Provide the [X, Y] coordinate of the cell's center where the given text is located.  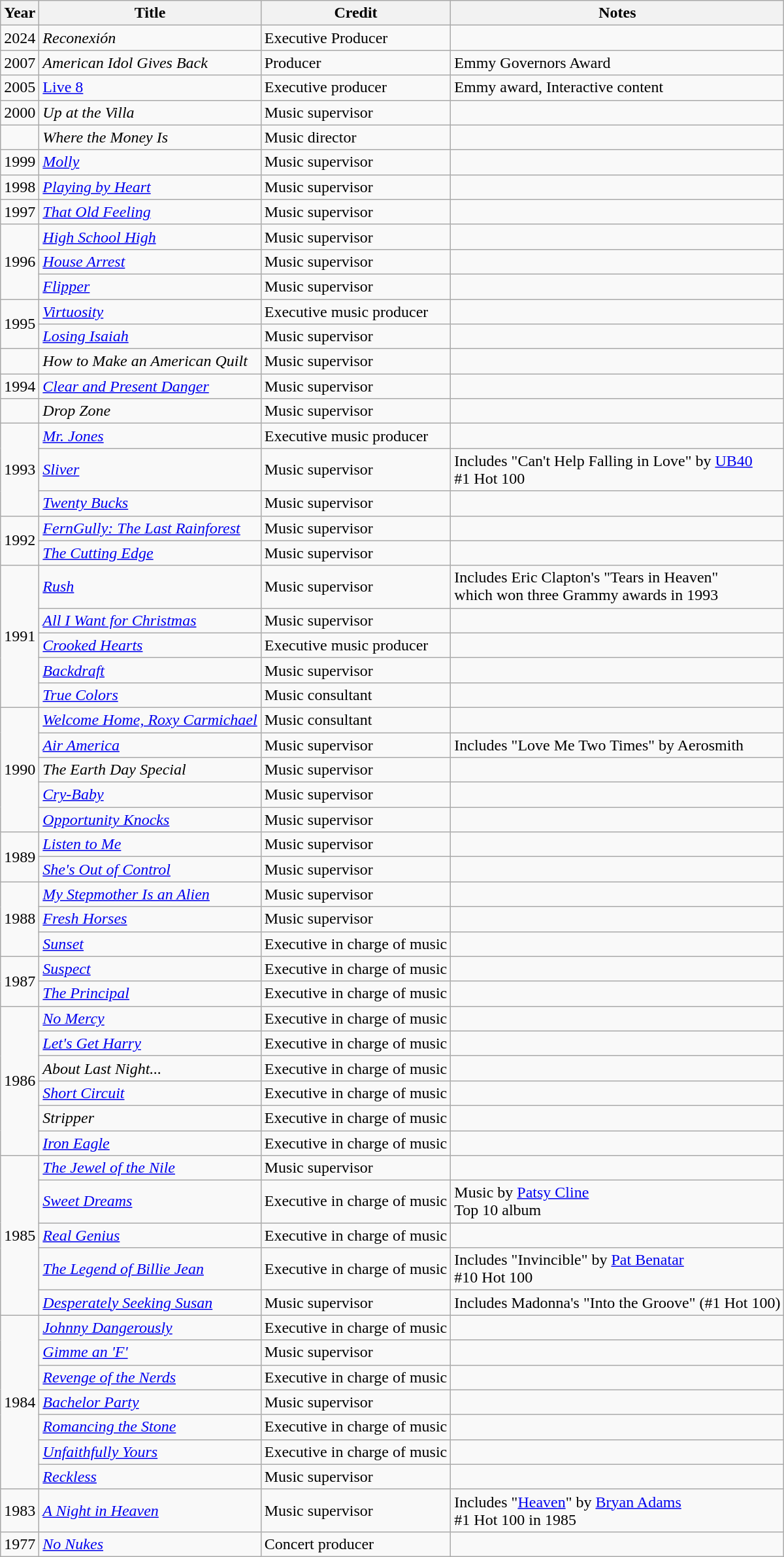
True Colors [150, 695]
Includes "Invincible" by Pat Benatar#10 Hot 100 [617, 1269]
Emmy Governors Award [617, 63]
Live 8 [150, 88]
1993 [20, 469]
1996 [20, 261]
2007 [20, 63]
1989 [20, 857]
How to Make an American Quilt [150, 361]
1988 [20, 919]
Iron Eagle [150, 1143]
Twenty Bucks [150, 503]
Includes Eric Clapton's "Tears in Heaven" which won three Grammy awards in 1993 [617, 587]
Air America [150, 745]
House Arrest [150, 261]
Concert producer [355, 1544]
1995 [20, 324]
Cry-Baby [150, 795]
Bachelor Party [150, 1402]
Notes [617, 13]
1986 [20, 1080]
Backdraft [150, 670]
The Jewel of the Nile [150, 1168]
Short Circuit [150, 1093]
1991 [20, 637]
1998 [20, 187]
1984 [20, 1402]
Molly [150, 162]
1977 [20, 1544]
Losing Isaiah [150, 337]
1990 [20, 769]
1994 [20, 386]
Rush [150, 587]
Reckless [150, 1477]
Clear and Present Danger [150, 386]
Mr. Jones [150, 436]
American Idol Gives Back [150, 63]
1987 [20, 981]
Producer [355, 63]
Romancing the Stone [150, 1427]
My Stepmother Is an Alien [150, 894]
Suspect [150, 969]
Fresh Horses [150, 919]
2024 [20, 38]
Music director [355, 137]
Stripper [150, 1118]
Includes "Can't Help Falling in Love" by UB40 #1 Hot 100 [617, 469]
Welcome Home, Roxy Carmichael [150, 720]
Desperately Seeking Susan [150, 1303]
Up at the Villa [150, 112]
She's Out of Control [150, 869]
Gimme an 'F' [150, 1352]
2000 [20, 112]
Let's Get Harry [150, 1043]
Emmy award, Interactive content [617, 88]
1985 [20, 1235]
No Nukes [150, 1544]
1999 [20, 162]
Where the Money Is [150, 137]
Opportunity Knocks [150, 820]
Johnny Dangerously [150, 1328]
Includes "Love Me Two Times" by Aerosmith [617, 745]
Includes "Heaven" by Bryan Adams#1 Hot 100 in 1985 [617, 1510]
1992 [20, 541]
Title [150, 13]
That Old Feeling [150, 212]
The Earth Day Special [150, 770]
Sunset [150, 944]
Flipper [150, 286]
Playing by Heart [150, 187]
Includes Madonna's "Into the Groove" (#1 Hot 100) [617, 1303]
About Last Night... [150, 1068]
The Legend of Billie Jean [150, 1269]
Revenge of the Nerds [150, 1377]
Executive producer [355, 88]
Year [20, 13]
High School High [150, 237]
Music by Patsy Cline Top 10 album [617, 1201]
The Cutting Edge [150, 553]
FernGully: The Last Rainforest [150, 528]
Sliver [150, 469]
1997 [20, 212]
Reconexión [150, 38]
No Mercy [150, 1018]
Credit [355, 13]
Executive Producer [355, 38]
2005 [20, 88]
Drop Zone [150, 411]
All I Want for Christmas [150, 620]
Virtuosity [150, 312]
1983 [20, 1510]
Sweet Dreams [150, 1201]
A Night in Heaven [150, 1510]
Real Genius [150, 1235]
The Principal [150, 994]
Crooked Hearts [150, 645]
Listen to Me [150, 845]
Unfaithfully Yours [150, 1452]
